Extract the (X, Y) coordinate from the center of the cell holding the provided text.  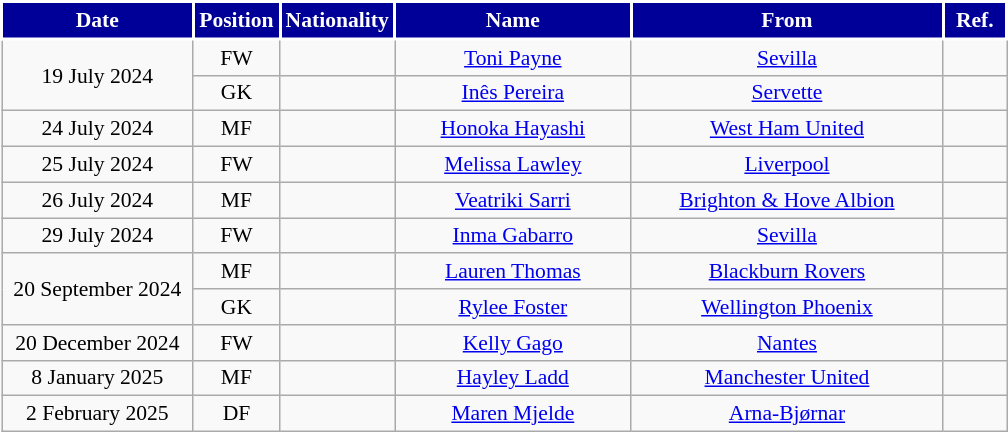
Date (98, 20)
Name (514, 20)
Position (236, 20)
26 July 2024 (98, 200)
Liverpool (787, 165)
From (787, 20)
Ref. (975, 20)
24 July 2024 (98, 129)
20 September 2024 (98, 290)
West Ham United (787, 129)
Kelly Gago (514, 343)
Wellington Phoenix (787, 307)
Servette (787, 93)
DF (236, 414)
8 January 2025 (98, 378)
Inma Gabarro (514, 236)
20 December 2024 (98, 343)
Nantes (787, 343)
19 July 2024 (98, 75)
Inês Pereira (514, 93)
Melissa Lawley (514, 165)
29 July 2024 (98, 236)
Manchester United (787, 378)
Nationality (338, 20)
Hayley Ladd (514, 378)
Toni Payne (514, 57)
2 February 2025 (98, 414)
Arna-Bjørnar (787, 414)
Lauren Thomas (514, 272)
Veatriki Sarri (514, 200)
Maren Mjelde (514, 414)
Rylee Foster (514, 307)
Blackburn Rovers (787, 272)
Honoka Hayashi (514, 129)
Brighton & Hove Albion (787, 200)
25 July 2024 (98, 165)
